Provide the (X, Y) coordinate of the cell's center where the given text is located.  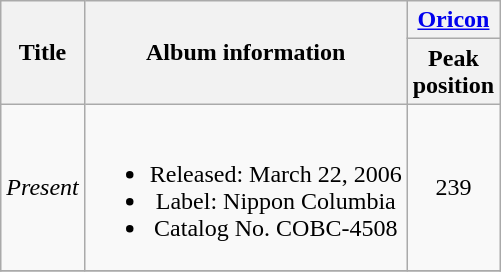
239 (453, 188)
Released: March 22, 2006Label: Nippon ColumbiaCatalog No. COBC-4508 (246, 188)
Peakposition (453, 72)
Oricon (453, 20)
Album information (246, 52)
Present (42, 188)
Title (42, 52)
